Capture the cell that displays the provided text and extract its [x, y] central coordinate. 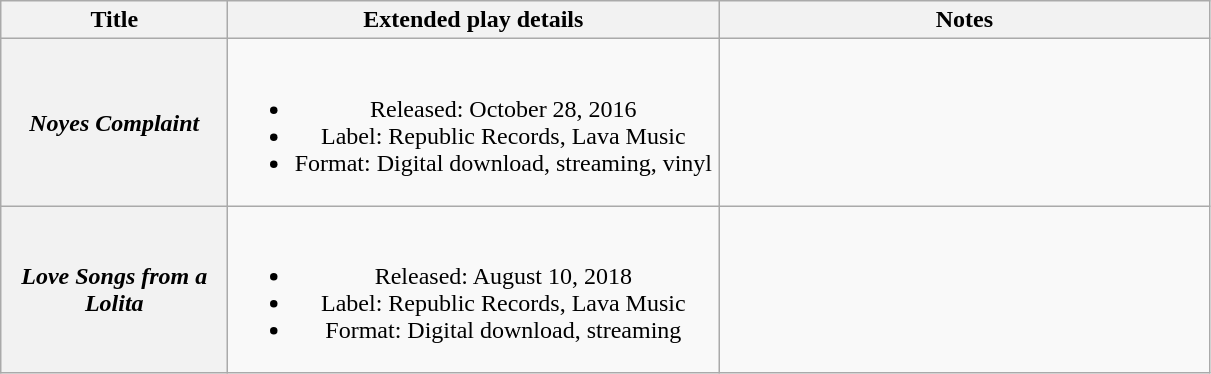
Noyes Complaint [114, 122]
Released: August 10, 2018Label: Republic Records, Lava MusicFormat: Digital download, streaming [474, 290]
Released: October 28, 2016Label: Republic Records, Lava MusicFormat: Digital download, streaming, vinyl [474, 122]
Love Songs from a Lolita [114, 290]
Title [114, 20]
Notes [964, 20]
Extended play details [474, 20]
